Determine the (x, y) coordinate at the center of the cell enclosing the given text.  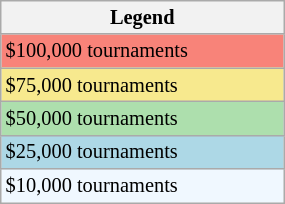
$75,000 tournaments (142, 85)
$25,000 tournaments (142, 152)
$50,000 tournaments (142, 118)
$10,000 tournaments (142, 186)
$100,000 tournaments (142, 51)
Legend (142, 17)
